Search for the cell housing the specified text and yield its [x, y] center coordinate. 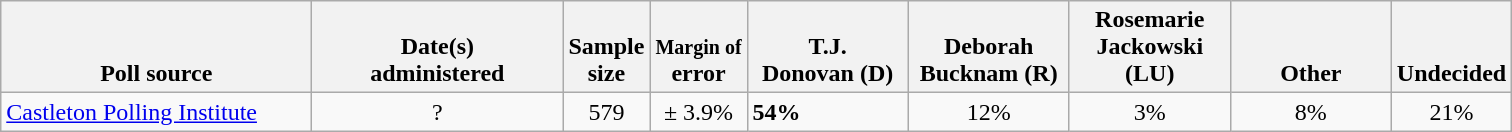
Date(s)administered [438, 47]
T.J.Donovan (D) [828, 47]
21% [1451, 112]
Poll source [156, 47]
RosemarieJackowski (LU) [1150, 47]
Castleton Polling Institute [156, 112]
DeborahBucknam (R) [988, 47]
54% [828, 112]
3% [1150, 112]
579 [606, 112]
Margin oferror [698, 47]
Samplesize [606, 47]
12% [988, 112]
± 3.9% [698, 112]
? [438, 112]
8% [1310, 112]
Undecided [1451, 47]
Other [1310, 47]
